Output the [x, y] coordinate of the center of the cell containing the given text.  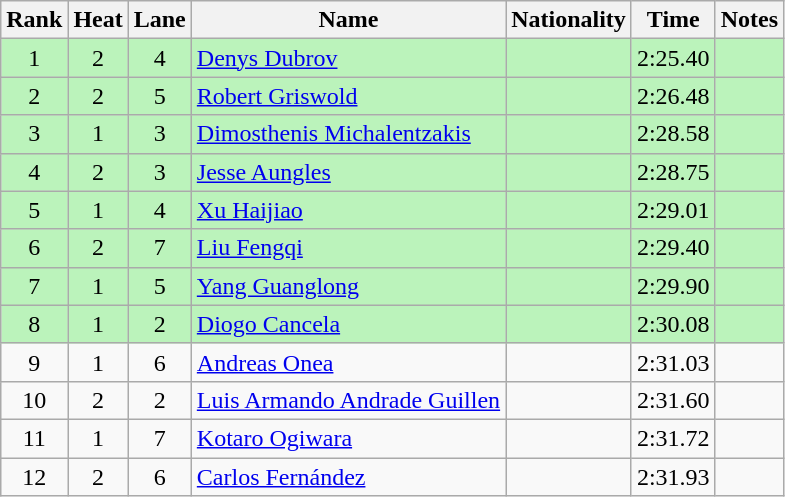
2:29.40 [673, 248]
Denys Dubrov [348, 58]
Robert Griswold [348, 96]
2:25.40 [673, 58]
2:31.03 [673, 362]
Andreas Onea [348, 362]
2:26.48 [673, 96]
Nationality [569, 20]
Rank [34, 20]
12 [34, 477]
2:29.90 [673, 286]
Lane [160, 20]
10 [34, 400]
Time [673, 20]
Notes [749, 20]
Heat [98, 20]
Name [348, 20]
11 [34, 438]
9 [34, 362]
2:31.93 [673, 477]
2:31.72 [673, 438]
Dimosthenis Michalentzakis [348, 134]
Yang Guanglong [348, 286]
Luis Armando Andrade Guillen [348, 400]
8 [34, 324]
2:28.75 [673, 172]
Liu Fengqi [348, 248]
2:31.60 [673, 400]
Carlos Fernández [348, 477]
Jesse Aungles [348, 172]
2:29.01 [673, 210]
Kotaro Ogiwara [348, 438]
Xu Haijiao [348, 210]
2:28.58 [673, 134]
2:30.08 [673, 324]
Diogo Cancela [348, 324]
